Detect which cell encompasses the target text, then output its [x, y] center coordinate. 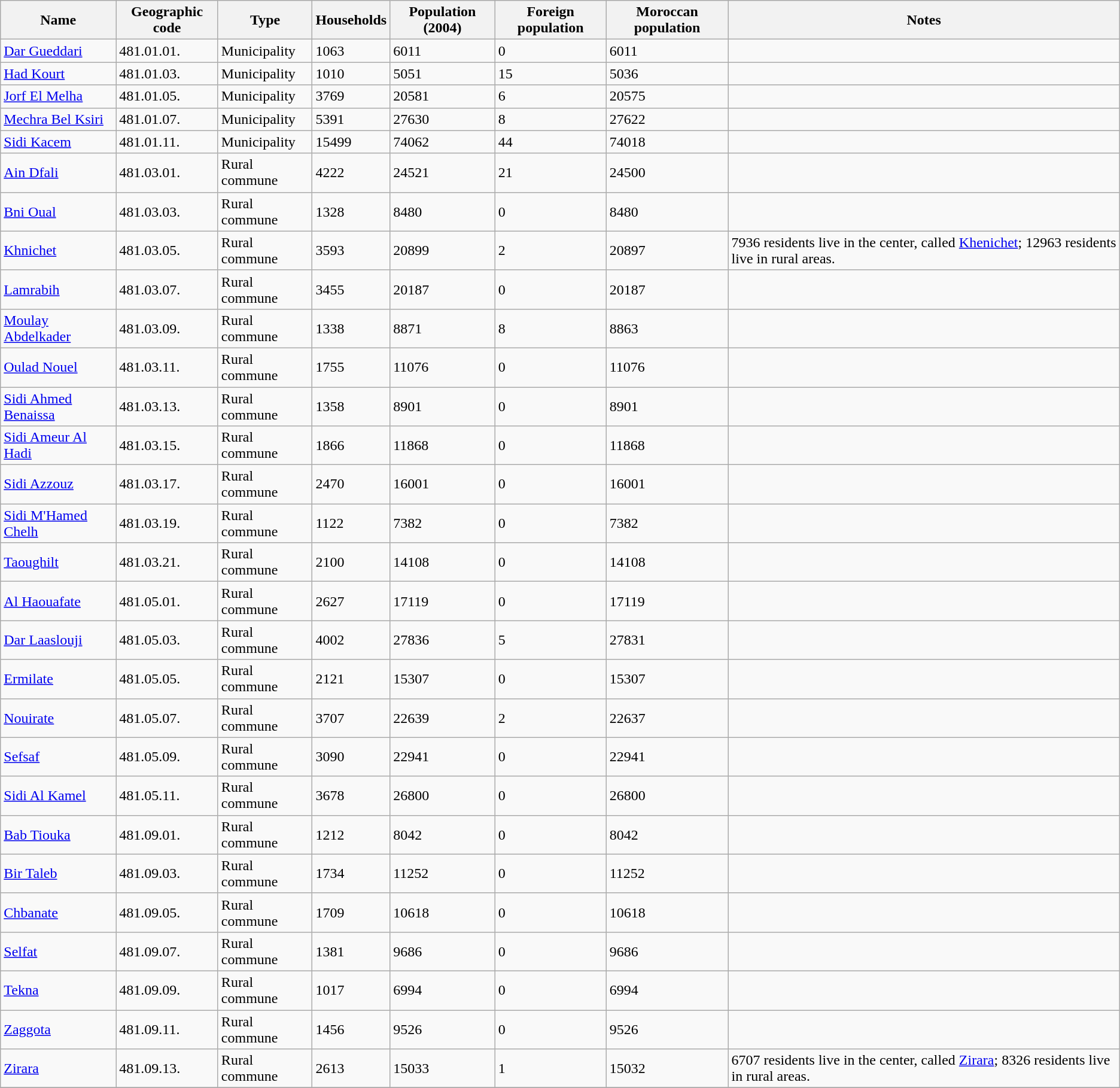
Dar Gueddari [59, 51]
481.05.05. [168, 679]
22639 [443, 718]
22637 [667, 718]
20897 [667, 250]
Sidi Ameur Al Hadi [59, 445]
5391 [351, 119]
481.09.03. [168, 874]
1381 [351, 952]
3769 [351, 96]
Moroccan population [667, 20]
Name [59, 20]
1734 [351, 874]
Khnichet [59, 250]
1328 [351, 212]
481.01.11. [168, 142]
1709 [351, 912]
3707 [351, 718]
1 [550, 1069]
Households [351, 20]
481.09.01. [168, 834]
Had Kourt [59, 74]
Sidi Al Kamel [59, 796]
Dar Laaslouji [59, 640]
Notes [924, 20]
5051 [443, 74]
1755 [351, 367]
481.01.01. [168, 51]
2613 [351, 1069]
24521 [443, 172]
4222 [351, 172]
Nouirate [59, 718]
20575 [667, 96]
Zaggota [59, 1029]
481.09.11. [168, 1029]
481.03.13. [168, 406]
2100 [351, 563]
481.09.07. [168, 952]
Jorf El Melha [59, 96]
481.01.03. [168, 74]
Bir Taleb [59, 874]
Ermilate [59, 679]
481.05.01. [168, 601]
1338 [351, 328]
1063 [351, 51]
481.09.09. [168, 990]
Al Haouafate [59, 601]
481.03.09. [168, 328]
481.05.03. [168, 640]
3455 [351, 290]
1122 [351, 523]
74062 [443, 142]
481.05.11. [168, 796]
Sidi Kacem [59, 142]
Foreign population [550, 20]
1010 [351, 74]
481.03.05. [168, 250]
481.03.21. [168, 563]
481.03.03. [168, 212]
Sefsaf [59, 756]
481.09.05. [168, 912]
27630 [443, 119]
Lamrabih [59, 290]
27831 [667, 640]
Geographic code [168, 20]
Type [265, 20]
1866 [351, 445]
7936 residents live in the center, called Khenichet; 12963 residents live in rural areas. [924, 250]
74018 [667, 142]
481.09.13. [168, 1069]
20581 [443, 96]
481.03.17. [168, 485]
481.01.07. [168, 119]
21 [550, 172]
Ain Dfali [59, 172]
27622 [667, 119]
15499 [351, 142]
6707 residents live in the center, called Zirara; 8326 residents live in rural areas. [924, 1069]
481.01.05. [168, 96]
Zirara [59, 1069]
1212 [351, 834]
2627 [351, 601]
Sidi Ahmed Benaissa [59, 406]
Mechra Bel Ksiri [59, 119]
15032 [667, 1069]
20899 [443, 250]
481.03.19. [168, 523]
27836 [443, 640]
3593 [351, 250]
15 [550, 74]
481.05.07. [168, 718]
15033 [443, 1069]
24500 [667, 172]
481.03.11. [168, 367]
5 [550, 640]
Sidi M'Hamed Chelh [59, 523]
Oulad Nouel [59, 367]
Taoughilt [59, 563]
4002 [351, 640]
481.03.07. [168, 290]
Bab Tiouka [59, 834]
Tekna [59, 990]
5036 [667, 74]
Chbanate [59, 912]
Selfat [59, 952]
481.03.15. [168, 445]
1017 [351, 990]
44 [550, 142]
3090 [351, 756]
481.05.09. [168, 756]
8863 [667, 328]
6 [550, 96]
2121 [351, 679]
3678 [351, 796]
8871 [443, 328]
481.03.01. [168, 172]
Moulay Abdelkader [59, 328]
1358 [351, 406]
1456 [351, 1029]
Population (2004) [443, 20]
Sidi Azzouz [59, 485]
2470 [351, 485]
Bni Oual [59, 212]
